Scan for the cell matching the given text and deliver its [x, y] coordinate at center. 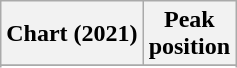
Chart (2021) [72, 34]
Peakposition [189, 34]
